Search for the cell housing the specified text and yield its (x, y) center coordinate. 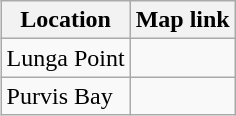
Map link (182, 20)
Purvis Bay (66, 96)
Lunga Point (66, 58)
Location (66, 20)
